Determine the [x, y] coordinate at the center of the cell enclosing the given text.  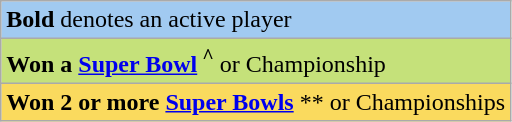
Won 2 or more Super Bowls ** or Championships [256, 102]
Won a Super Bowl ^ or Championship [256, 62]
Bold denotes an active player [256, 20]
